Pinpoint the cell where the given text exists, returning its [x, y] midpoint coordinate. 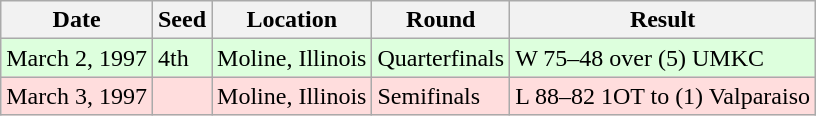
March 2, 1997 [77, 58]
Round [441, 20]
Location [292, 20]
March 3, 1997 [77, 96]
Date [77, 20]
Result [663, 20]
4th [182, 58]
L 88–82 1OT to (1) Valparaiso [663, 96]
W 75–48 over (5) UMKC [663, 58]
Semifinals [441, 96]
Quarterfinals [441, 58]
Seed [182, 20]
